Return the [x, y] coordinate for the center point of the cell that contains the specified text.  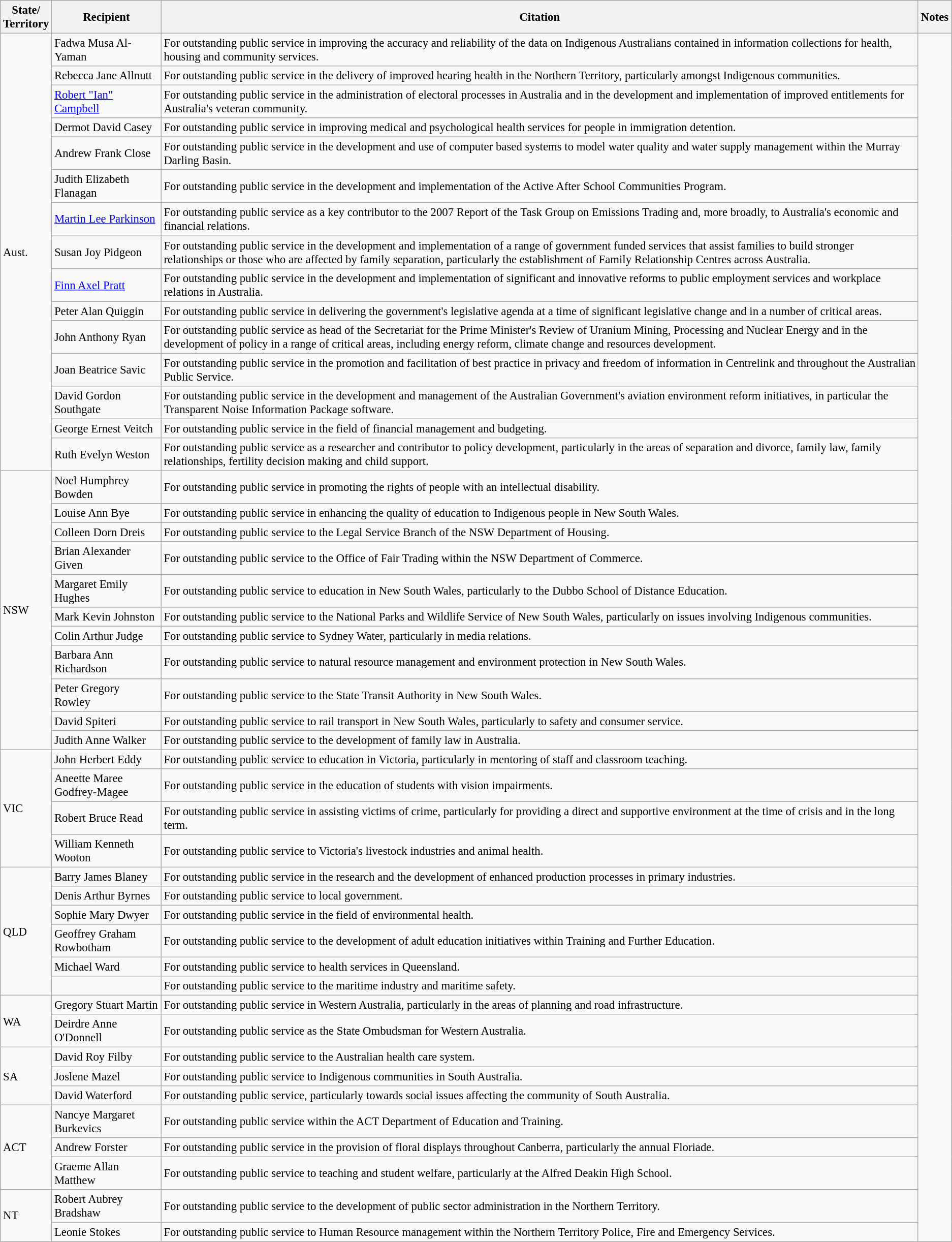
Mark Kevin Johnston [107, 617]
For outstanding public service in improving medical and psychological health services for people in immigration detention. [540, 128]
For outstanding public service in the field of financial management and budgeting. [540, 428]
For outstanding public service to the State Transit Authority in New South Wales. [540, 695]
For outstanding public service in enhancing the quality of education to Indigenous people in New South Wales. [540, 513]
Aneette Maree Godfrey-Magee [107, 786]
NT [26, 1216]
Nancye Margaret Burkevics [107, 1121]
Dermot David Casey [107, 128]
NSW [26, 610]
David Spiteri [107, 721]
Martin Lee Parkinson [107, 220]
Andrew Frank Close [107, 153]
Peter Gregory Rowley [107, 695]
For outstanding public service to the Australian health care system. [540, 1057]
Barbara Ann Richardson [107, 663]
Leonie Stokes [107, 1232]
For outstanding public service to natural resource management and environment protection in New South Wales. [540, 663]
Denis Arthur Byrnes [107, 896]
For outstanding public service to the Legal Service Branch of the NSW Department of Housing. [540, 533]
SA [26, 1076]
George Ernest Veitch [107, 428]
Fadwa Musa Al-Yaman [107, 50]
QLD [26, 931]
Robert "Ian" Campbell [107, 102]
Geoffrey Graham Rowbotham [107, 941]
Noel Humphrey Bowden [107, 487]
For outstanding public service within the ACT Department of Education and Training. [540, 1121]
For outstanding public service in the education of students with vision impairments. [540, 786]
For outstanding public service to teaching and student welfare, particularly at the Alfred Deakin High School. [540, 1173]
For outstanding public service to Sydney Water, particularly in media relations. [540, 636]
ACT [26, 1147]
For outstanding public service in the development and implementation of the Active After School Communities Program. [540, 186]
David Gordon Southgate [107, 402]
John Anthony Ryan [107, 336]
For outstanding public service as the State Ombudsman for Western Australia. [540, 1031]
Joan Beatrice Savic [107, 370]
Peter Alan Quiggin [107, 311]
Colleen Dorn Dreis [107, 533]
Graeme Allan Matthew [107, 1173]
John Herbert Eddy [107, 759]
Finn Axel Pratt [107, 285]
For outstanding public service to Indigenous communities in South Australia. [540, 1076]
Recipient [107, 17]
Notes [935, 17]
David Waterford [107, 1095]
William Kenneth Wooton [107, 851]
Judith Anne Walker [107, 740]
Sophie Mary Dwyer [107, 915]
For outstanding public service, particularly towards social issues affecting the community of South Australia. [540, 1095]
For outstanding public service to the maritime industry and maritime safety. [540, 986]
Susan Joy Pidgeon [107, 252]
Citation [540, 17]
For outstanding public service to education in New South Wales, particularly to the Dubbo School of Distance Education. [540, 592]
For outstanding public service to the development of adult education initiatives within Training and Further Education. [540, 941]
For outstanding public service in the field of environmental health. [540, 915]
Andrew Forster [107, 1147]
For outstanding public service to the development of public sector administration in the Northern Territory. [540, 1206]
Robert Bruce Read [107, 818]
Michael Ward [107, 967]
Barry James Blaney [107, 877]
For outstanding public service in the delivery of improved hearing health in the Northern Territory, particularly amongst Indigenous communities. [540, 76]
Ruth Evelyn Weston [107, 454]
Aust. [26, 252]
Brian Alexander Given [107, 558]
For outstanding public service to the development of family law in Australia. [540, 740]
For outstanding public service to Victoria's livestock industries and animal health. [540, 851]
For outstanding public service to the Office of Fair Trading within the NSW Department of Commerce. [540, 558]
For outstanding public service in promoting the rights of people with an intellectual disability. [540, 487]
David Roy Filby [107, 1057]
Deirdre Anne O'Donnell [107, 1031]
For outstanding public service in the provision of floral displays throughout Canberra, particularly the annual Floriade. [540, 1147]
For outstanding public service to local government. [540, 896]
WA [26, 1021]
VIC [26, 808]
State/Territory [26, 17]
For outstanding public service in the research and the development of enhanced production processes in primary industries. [540, 877]
For outstanding public service to rail transport in New South Wales, particularly to safety and consumer service. [540, 721]
For outstanding public service to health services in Queensland. [540, 967]
For outstanding public service to education in Victoria, particularly in mentoring of staff and classroom teaching. [540, 759]
Robert Aubrey Bradshaw [107, 1206]
Colin Arthur Judge [107, 636]
Margaret Emily Hughes [107, 592]
For outstanding public service to Human Resource management within the Northern Territory Police, Fire and Emergency Services. [540, 1232]
Judith Elizabeth Flanagan [107, 186]
Rebecca Jane Allnutt [107, 76]
For outstanding public service in Western Australia, particularly in the areas of planning and road infrastructure. [540, 1005]
Louise Ann Bye [107, 513]
Gregory Stuart Martin [107, 1005]
Joslene Mazel [107, 1076]
